Output the (X, Y) coordinate of the center of the cell containing the given text.  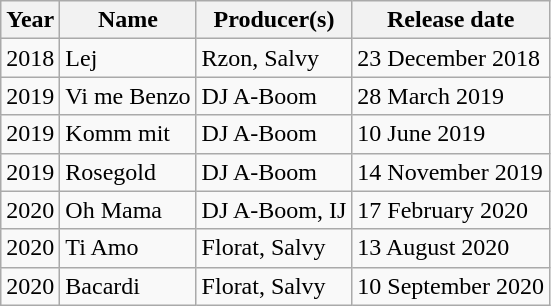
Year (30, 20)
Bacardi (128, 286)
13 August 2020 (451, 248)
Oh Mama (128, 210)
Ti Amo (128, 248)
Producer(s) (274, 20)
Lej (128, 58)
Name (128, 20)
10 September 2020 (451, 286)
Komm mit (128, 134)
14 November 2019 (451, 172)
Rzon, Salvy (274, 58)
17 February 2020 (451, 210)
23 December 2018 (451, 58)
28 March 2019 (451, 96)
2018 (30, 58)
10 June 2019 (451, 134)
Rosegold (128, 172)
Vi me Benzo (128, 96)
Release date (451, 20)
DJ A-Boom, IJ (274, 210)
